Return the (X, Y) coordinate for the center point of the cell that contains the specified text.  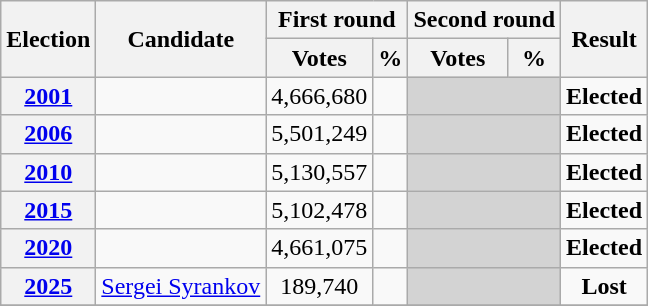
4,666,680 (320, 96)
5,501,249 (320, 134)
Election (48, 39)
Sergei Syrankov (181, 286)
Candidate (181, 39)
5,102,478 (320, 210)
First round (337, 20)
Result (604, 39)
2001 (48, 96)
Second round (484, 20)
189,740 (320, 286)
2006 (48, 134)
5,130,557 (320, 172)
4,661,075 (320, 248)
Lost (604, 286)
2010 (48, 172)
2020 (48, 248)
2015 (48, 210)
2025 (48, 286)
